From the cell containing the given text, extract its center point as [X, Y] coordinate. 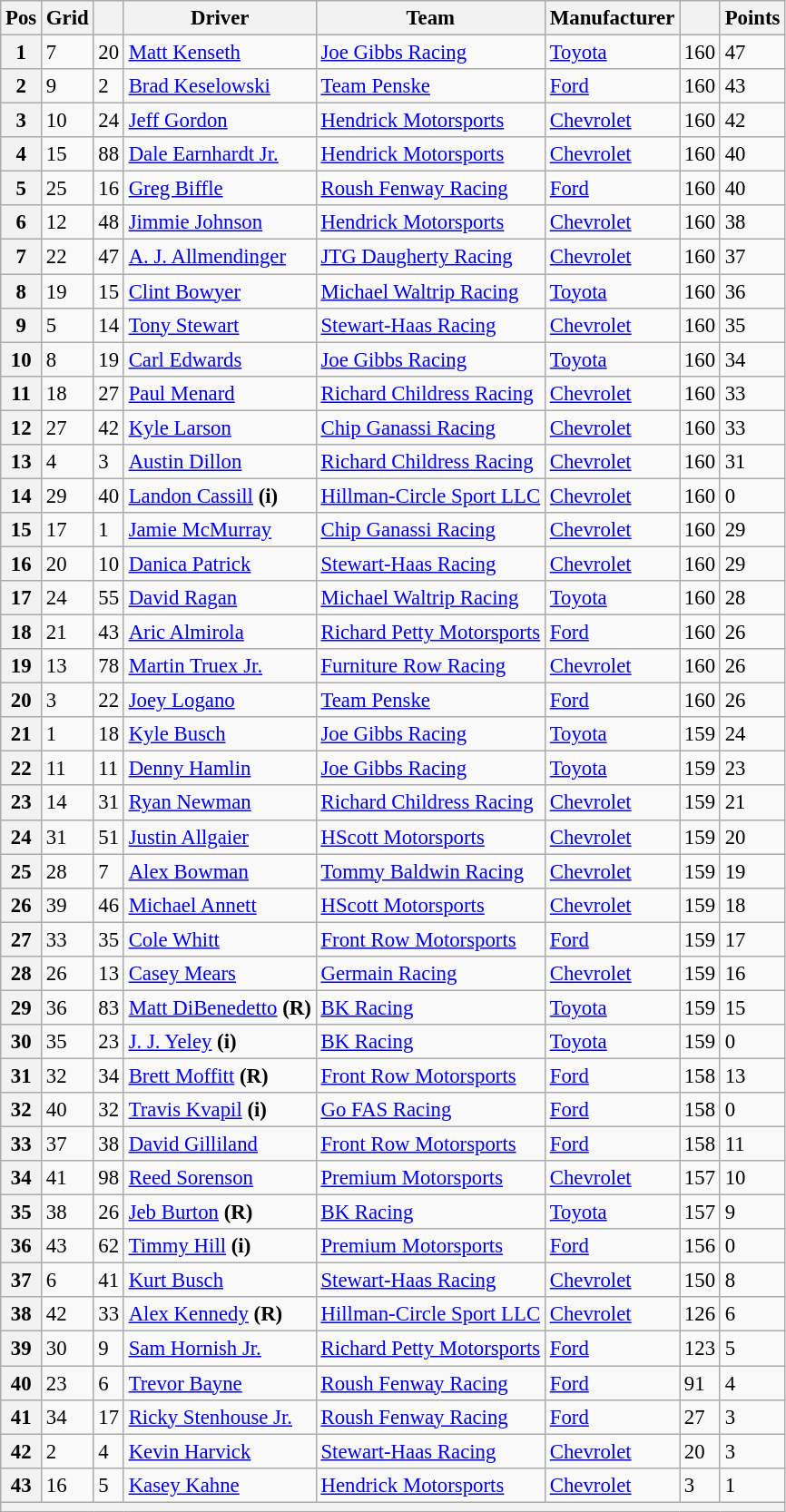
Team [430, 18]
46 [109, 905]
David Gilliland [220, 1144]
Tommy Baldwin Racing [430, 871]
David Ragan [220, 598]
Germain Racing [430, 974]
Landon Cassill (i) [220, 496]
Alex Kennedy (R) [220, 1315]
Aric Almirola [220, 633]
Clint Bowyer [220, 291]
Sam Hornish Jr. [220, 1349]
Alex Bowman [220, 871]
Driver [220, 18]
62 [109, 1246]
Michael Annett [220, 905]
JTG Daugherty Racing [430, 257]
Pos [22, 18]
83 [109, 1007]
Kyle Busch [220, 734]
Go FAS Racing [430, 1110]
Jamie McMurray [220, 530]
Kyle Larson [220, 427]
Jeff Gordon [220, 121]
Ryan Newman [220, 803]
150 [701, 1281]
Travis Kvapil (i) [220, 1110]
Trevor Bayne [220, 1383]
Matt Kenseth [220, 53]
Cole Whitt [220, 939]
98 [109, 1178]
Jimmie Johnson [220, 222]
Kurt Busch [220, 1281]
156 [701, 1246]
Martin Truex Jr. [220, 666]
Ricky Stenhouse Jr. [220, 1417]
J. J. Yeley (i) [220, 1042]
Points [752, 18]
Paul Menard [220, 393]
Justin Allgaier [220, 837]
Grid [67, 18]
Furniture Row Racing [430, 666]
51 [109, 837]
Joey Logano [220, 701]
Dale Earnhardt Jr. [220, 154]
Brad Keselowski [220, 86]
Danica Patrick [220, 564]
Manufacturer [612, 18]
Jeb Burton (R) [220, 1213]
Carl Edwards [220, 359]
55 [109, 598]
Kasey Kahne [220, 1485]
Tony Stewart [220, 325]
78 [109, 666]
48 [109, 222]
A. J. Allmendinger [220, 257]
91 [701, 1383]
123 [701, 1349]
Reed Sorenson [220, 1178]
Greg Biffle [220, 189]
Casey Mears [220, 974]
Timmy Hill (i) [220, 1246]
Austin Dillon [220, 462]
Matt DiBenedetto (R) [220, 1007]
88 [109, 154]
Kevin Harvick [220, 1451]
Denny Hamlin [220, 769]
126 [701, 1315]
Brett Moffitt (R) [220, 1075]
